Provide the [x, y] coordinate of the cell's center where the given text is located.  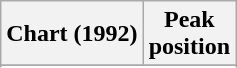
Peakposition [189, 34]
Chart (1992) [72, 34]
